Output the (X, Y) coordinate of the center of the cell containing the given text.  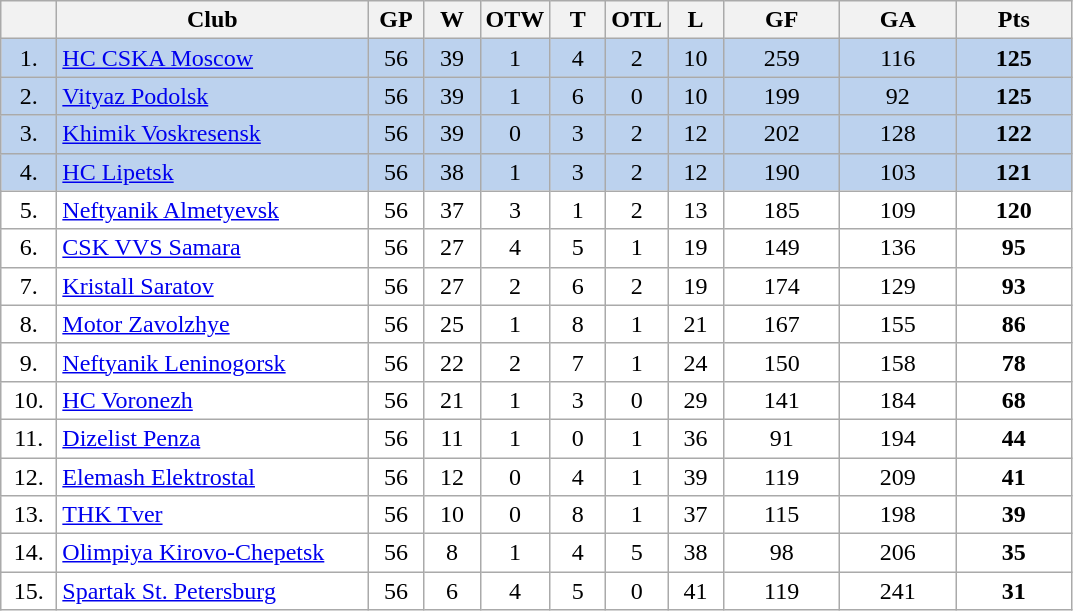
Spartak St. Petersburg (212, 591)
8. (29, 324)
6. (29, 248)
199 (782, 96)
22 (452, 362)
Elemash Elektrostal (212, 477)
2. (29, 96)
209 (898, 477)
7. (29, 286)
109 (898, 210)
120 (1014, 210)
4. (29, 172)
3. (29, 134)
174 (782, 286)
241 (898, 591)
116 (898, 58)
T (578, 20)
Kristall Saratov (212, 286)
Neftyanik Almetyevsk (212, 210)
206 (898, 553)
24 (696, 362)
68 (1014, 400)
150 (782, 362)
15. (29, 591)
128 (898, 134)
L (696, 20)
HC CSKA Moscow (212, 58)
91 (782, 438)
115 (782, 515)
259 (782, 58)
194 (898, 438)
93 (1014, 286)
THK Tver (212, 515)
190 (782, 172)
129 (898, 286)
25 (452, 324)
GF (782, 20)
10. (29, 400)
Pts (1014, 20)
184 (898, 400)
CSK VVS Samara (212, 248)
158 (898, 362)
95 (1014, 248)
7 (578, 362)
141 (782, 400)
Vityaz Podolsk (212, 96)
5. (29, 210)
98 (782, 553)
155 (898, 324)
GA (898, 20)
W (452, 20)
9. (29, 362)
Motor Zavolzhye (212, 324)
Neftyanik Leninogorsk (212, 362)
1. (29, 58)
11 (452, 438)
OTL (637, 20)
198 (898, 515)
149 (782, 248)
44 (1014, 438)
136 (898, 248)
35 (1014, 553)
31 (1014, 591)
Olimpiya Kirovo-Chepetsk (212, 553)
Club (212, 20)
Dizelist Penza (212, 438)
185 (782, 210)
12. (29, 477)
92 (898, 96)
13 (696, 210)
HC Lipetsk (212, 172)
29 (696, 400)
HC Voronezh (212, 400)
13. (29, 515)
Khimik Voskresensk (212, 134)
11. (29, 438)
122 (1014, 134)
86 (1014, 324)
14. (29, 553)
167 (782, 324)
GP (396, 20)
103 (898, 172)
36 (696, 438)
78 (1014, 362)
OTW (515, 20)
121 (1014, 172)
202 (782, 134)
